Pinpoint the cell where the given text exists, returning its (x, y) midpoint coordinate. 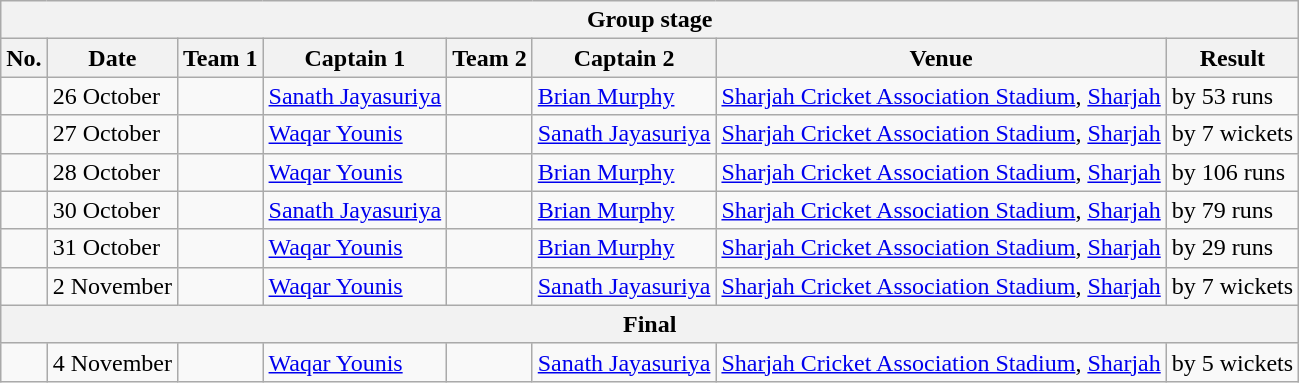
Captain 1 (355, 58)
by 53 runs (1232, 96)
2 November (112, 286)
Final (650, 324)
30 October (112, 210)
Venue (941, 58)
Result (1232, 58)
4 November (112, 362)
Team 2 (490, 58)
by 5 wickets (1232, 362)
Group stage (650, 20)
28 October (112, 172)
31 October (112, 248)
Team 1 (221, 58)
by 106 runs (1232, 172)
by 79 runs (1232, 210)
Date (112, 58)
No. (24, 58)
Captain 2 (624, 58)
27 October (112, 134)
26 October (112, 96)
by 29 runs (1232, 248)
